Detect which cell encompasses the target text, then output its [X, Y] center coordinate. 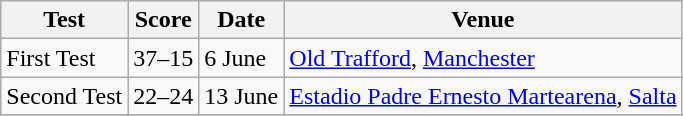
Estadio Padre Ernesto Martearena, Salta [483, 96]
13 June [242, 96]
Second Test [64, 96]
First Test [64, 58]
Score [164, 20]
Test [64, 20]
Old Trafford, Manchester [483, 58]
Date [242, 20]
Venue [483, 20]
37–15 [164, 58]
6 June [242, 58]
22–24 [164, 96]
